Search for the cell housing the specified text and yield its [x, y] center coordinate. 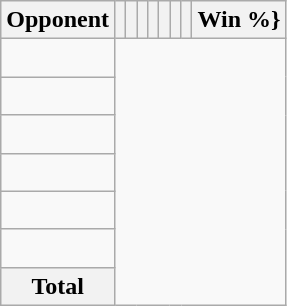
Win %} [239, 20]
Opponent [58, 20]
Total [58, 286]
